From the cell containing the given text, extract its center point as (X, Y) coordinate. 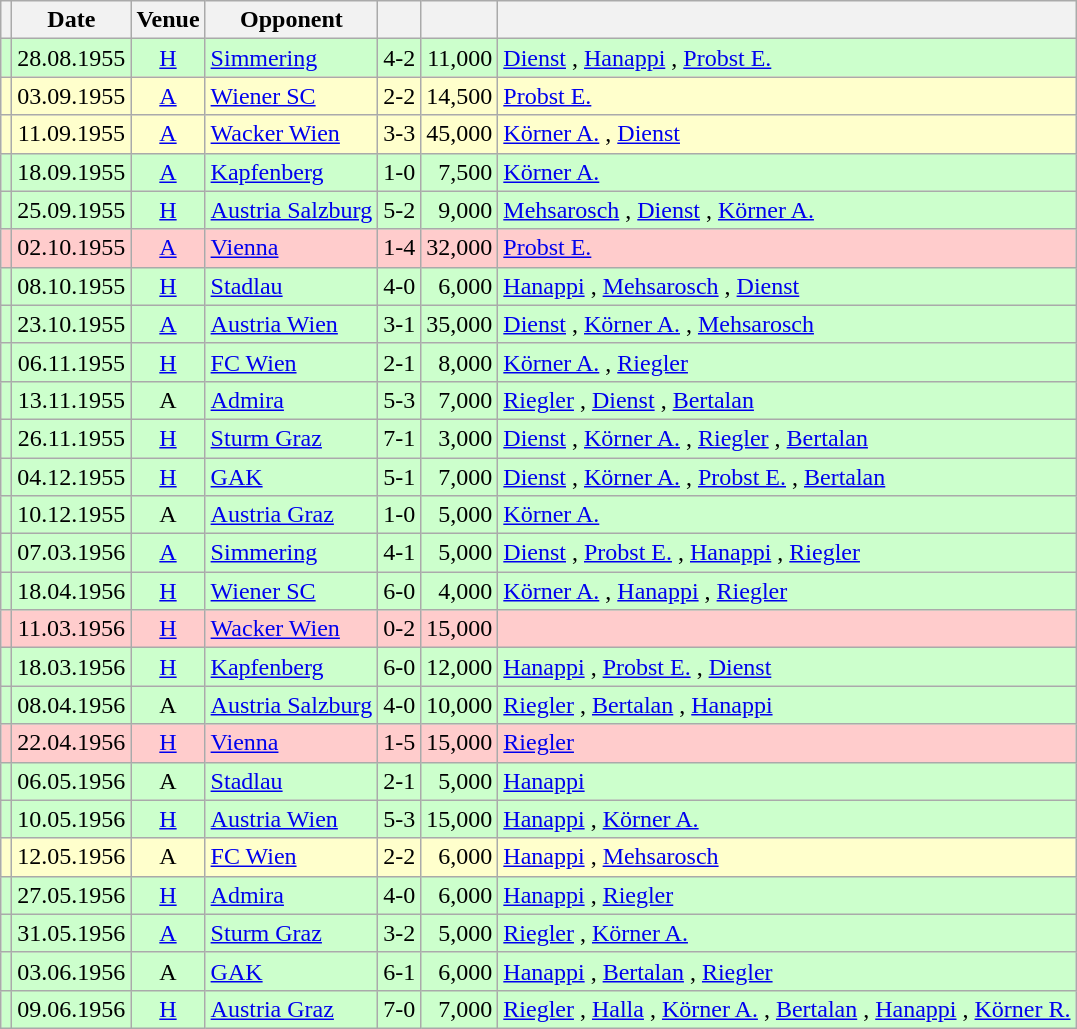
32,000 (460, 248)
12.05.1956 (72, 857)
Riegler , Dienst , Bertalan (787, 400)
14,500 (460, 96)
Riegler , Halla , Körner A. , Bertalan , Hanappi , Körner R. (787, 1009)
0-2 (400, 629)
Körner A. , Hanappi , Riegler (787, 591)
03.06.1956 (72, 971)
03.09.1955 (72, 96)
Hanappi , Mehsarosch (787, 857)
3-3 (400, 134)
Riegler (787, 743)
4-2 (400, 58)
11.03.1956 (72, 629)
Hanappi (787, 781)
Riegler , Bertalan , Hanappi (787, 705)
06.11.1955 (72, 362)
Mehsarosch , Dienst , Körner A. (787, 210)
22.04.1956 (72, 743)
23.10.1955 (72, 324)
Venue (168, 20)
09.06.1956 (72, 1009)
10,000 (460, 705)
25.09.1955 (72, 210)
Dienst , Körner A. , Probst E. , Bertalan (787, 477)
18.03.1956 (72, 667)
12,000 (460, 667)
1-5 (400, 743)
13.11.1955 (72, 400)
Hanappi , Körner A. (787, 819)
10.05.1956 (72, 819)
08.04.1956 (72, 705)
26.11.1955 (72, 438)
3-1 (400, 324)
Dienst , Hanappi , Probst E. (787, 58)
Opponent (292, 20)
27.05.1956 (72, 895)
02.10.1955 (72, 248)
Körner A. , Riegler (787, 362)
3-2 (400, 933)
07.03.1956 (72, 553)
5-2 (400, 210)
31.05.1956 (72, 933)
10.12.1955 (72, 515)
9,000 (460, 210)
4-1 (400, 553)
35,000 (460, 324)
Körner A. , Dienst (787, 134)
Hanappi , Mehsarosch , Dienst (787, 286)
6-1 (400, 971)
Date (72, 20)
06.05.1956 (72, 781)
3,000 (460, 438)
Riegler , Körner A. (787, 933)
5-1 (400, 477)
Hanappi , Probst E. , Dienst (787, 667)
11.09.1955 (72, 134)
Dienst , Probst E. , Hanappi , Riegler (787, 553)
1-4 (400, 248)
04.12.1955 (72, 477)
18.04.1956 (72, 591)
4,000 (460, 591)
Dienst , Körner A. , Mehsarosch (787, 324)
18.09.1955 (72, 172)
Hanappi , Riegler (787, 895)
Dienst , Körner A. , Riegler , Bertalan (787, 438)
28.08.1955 (72, 58)
7,500 (460, 172)
Hanappi , Bertalan , Riegler (787, 971)
8,000 (460, 362)
11,000 (460, 58)
08.10.1955 (72, 286)
45,000 (460, 134)
7-1 (400, 438)
7-0 (400, 1009)
